Locate the cell with the specified text and output its [x, y] center coordinate. 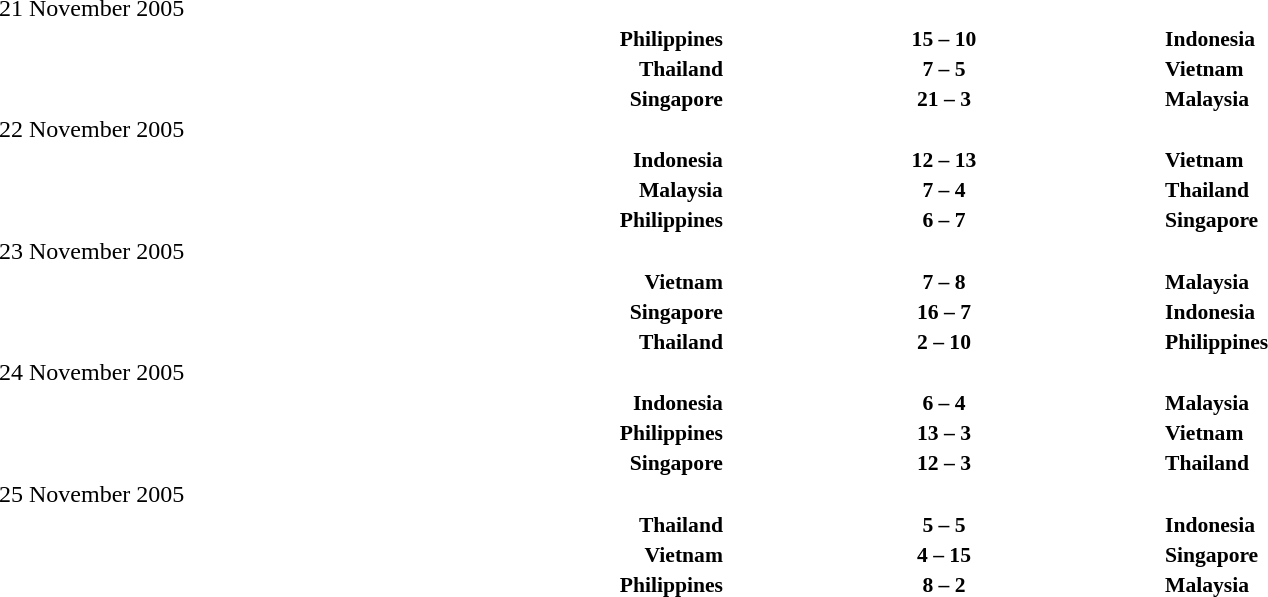
4 – 15 [944, 554]
16 – 7 [944, 312]
7 – 8 [944, 282]
12 – 13 [944, 160]
21 – 3 [944, 98]
13 – 3 [944, 433]
7 – 4 [944, 190]
15 – 10 [944, 38]
12 – 3 [944, 463]
6 – 7 [944, 220]
6 – 4 [944, 403]
2 – 10 [944, 342]
7 – 5 [944, 68]
5 – 5 [944, 524]
